Determine the [X, Y] coordinate at the center of the cell enclosing the given text.  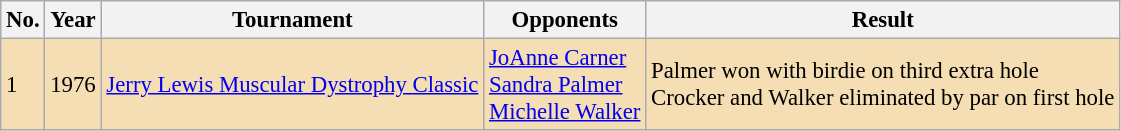
Palmer won with birdie on third extra holeCrocker and Walker eliminated by par on first hole [883, 85]
No. [23, 20]
Opponents [565, 20]
1 [23, 85]
JoAnne Carner Sandra Palmer Michelle Walker [565, 85]
Tournament [292, 20]
Result [883, 20]
1976 [73, 85]
Year [73, 20]
Jerry Lewis Muscular Dystrophy Classic [292, 85]
